Extract the [X, Y] coordinate from the center of the cell holding the provided text.  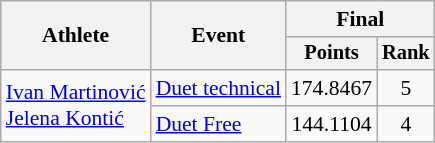
Duet Free [218, 124]
Ivan MartinovićJelena Kontić [76, 106]
Athlete [76, 36]
5 [406, 88]
Final [360, 19]
Rank [406, 54]
144.1104 [332, 124]
174.8467 [332, 88]
Duet technical [218, 88]
Points [332, 54]
Event [218, 36]
4 [406, 124]
